Capture the cell that displays the provided text and extract its [x, y] central coordinate. 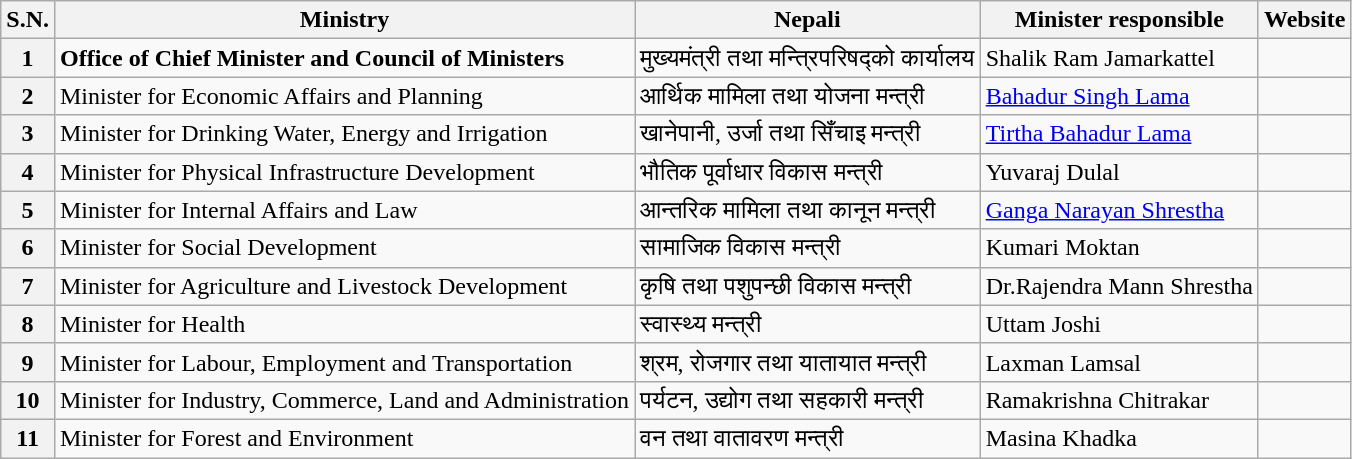
Kumari Moktan [1119, 248]
2 [28, 96]
7 [28, 286]
Dr.Rajendra Mann Shrestha [1119, 286]
9 [28, 362]
Uttam Joshi [1119, 324]
Minister for Forest and Environment [344, 438]
Minister for Economic Affairs and Planning [344, 96]
5 [28, 210]
6 [28, 248]
Ganga Narayan Shrestha [1119, 210]
Minister for Internal Affairs and Law [344, 210]
श्रम, रोजगार तथा यातायात मन्त्री [808, 362]
10 [28, 400]
Ramakrishna Chitrakar [1119, 400]
Minister responsible [1119, 20]
Minister for Drinking Water, Energy and Irrigation [344, 134]
सामाजिक विकास मन्त्री [808, 248]
भौतिक पूर्वाधार विकास मन्त्री [808, 172]
Office of Chief Minister and Council of Ministers [344, 58]
स्वास्थ्य मन्त्री [808, 324]
8 [28, 324]
Tirtha Bahadur Lama [1119, 134]
Shalik Ram Jamarkattel [1119, 58]
Minister for Physical Infrastructure Development [344, 172]
खानेपानी, उर्जा तथा सिँचाइ मन्त्री [808, 134]
Masina Khadka [1119, 438]
Ministry [344, 20]
Laxman Lamsal [1119, 362]
S.N. [28, 20]
1 [28, 58]
वन तथा वातावरण मन्त्री [808, 438]
Minister for Agriculture and Livestock Development [344, 286]
आन्तरिक मामिला तथा कानून मन्त्री [808, 210]
मुख्यमंत्री तथा मन्त्रिपरिषद्को कार्यालय [808, 58]
कृषि तथा पशुपन्छी विकास मन्त्री [808, 286]
Website [1304, 20]
पर्यटन, उद्योग तथा सहकारी मन्त्री [808, 400]
3 [28, 134]
Yuvaraj Dulal [1119, 172]
4 [28, 172]
आर्थिक मामिला तथा योजना मन्त्री [808, 96]
Bahadur Singh Lama [1119, 96]
Minister for Social Development [344, 248]
Minister for Labour, Employment and Transportation [344, 362]
Minister for Health [344, 324]
Minister for Industry, Commerce, Land and Administration [344, 400]
11 [28, 438]
Nepali [808, 20]
